Return [X, Y] of the center of cell containing provided text 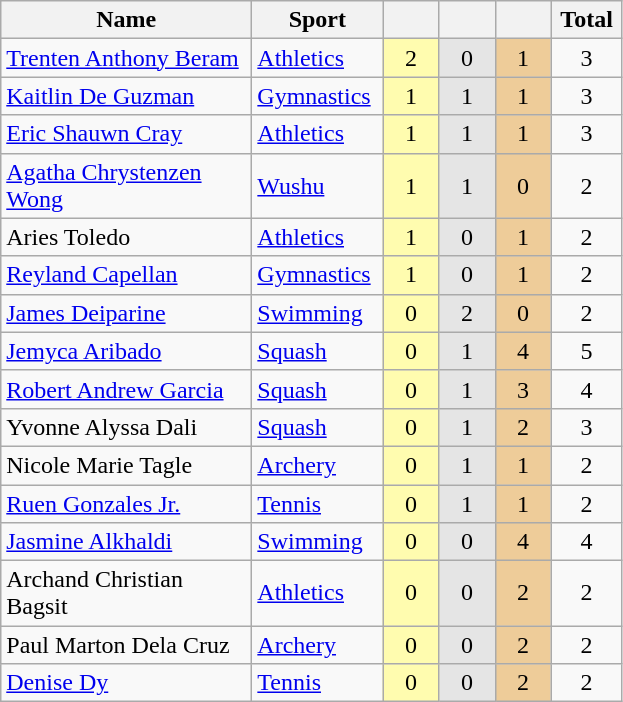
Nicole Marie Tagle [126, 465]
Archand Christian Bagsit [126, 594]
Sport [318, 20]
Wushu [318, 186]
Ruen Gonzales Jr. [126, 503]
Aries Toledo [126, 237]
Jemyca Aribado [126, 351]
Total [586, 20]
Agatha Chrystenzen Wong [126, 186]
Denise Dy [126, 683]
Robert Andrew Garcia [126, 389]
Paul Marton Dela Cruz [126, 645]
5 [586, 351]
James Deiparine [126, 313]
Name [126, 20]
Trenten Anthony Beram [126, 58]
Kaitlin De Guzman [126, 96]
Eric Shauwn Cray [126, 134]
Reyland Capellan [126, 275]
Jasmine Alkhaldi [126, 542]
Yvonne Alyssa Dali [126, 427]
